For the text-containing cell, return its midpoint in (x, y) coordinate format. 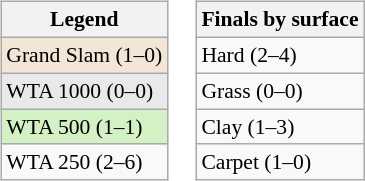
Finals by surface (280, 20)
Clay (1–3) (280, 127)
Legend (84, 20)
Grand Slam (1–0) (84, 55)
WTA 1000 (0–0) (84, 91)
Grass (0–0) (280, 91)
Carpet (1–0) (280, 162)
WTA 250 (2–6) (84, 162)
WTA 500 (1–1) (84, 127)
Hard (2–4) (280, 55)
